Determine the (x, y) coordinate at the center of the cell enclosing the given text.  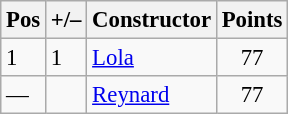
— (24, 95)
Points (252, 20)
Lola (152, 58)
Reynard (152, 95)
Pos (24, 20)
Constructor (152, 20)
+/– (66, 20)
